Extract the [X, Y] coordinate from the center of the cell holding the provided text.  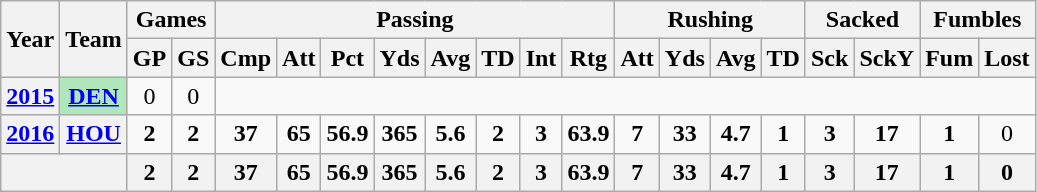
Sacked [862, 20]
Fumbles [978, 20]
Int [541, 58]
Passing [415, 20]
Sck [829, 58]
Fum [950, 58]
Rushing [710, 20]
Year [30, 39]
DEN [94, 96]
HOU [94, 134]
GS [194, 58]
Rtg [588, 58]
Pct [348, 58]
2016 [30, 134]
Lost [1007, 58]
Team [94, 39]
GP [149, 58]
Cmp [246, 58]
Games [170, 20]
2015 [30, 96]
SckY [887, 58]
